Locate the cell with the specified text and output its (X, Y) center coordinate. 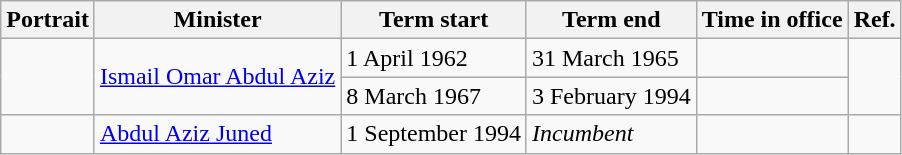
31 March 1965 (611, 58)
Minister (217, 20)
Time in office (772, 20)
8 March 1967 (434, 96)
Term start (434, 20)
Ref. (874, 20)
Portrait (48, 20)
3 February 1994 (611, 96)
1 September 1994 (434, 134)
Term end (611, 20)
1 April 1962 (434, 58)
Abdul Aziz Juned (217, 134)
Ismail Omar Abdul Aziz (217, 77)
Incumbent (611, 134)
